Scan for the cell matching the given text and deliver its [X, Y] coordinate at center. 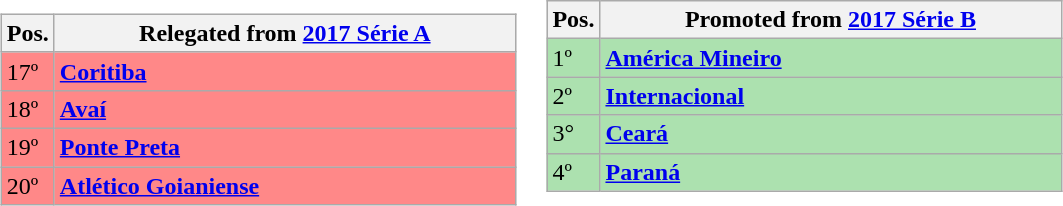
19º [28, 147]
17º [28, 71]
Ponte Preta [284, 147]
Paraná [830, 172]
Promoted from 2017 Série B [830, 20]
1º [574, 58]
Atlético Goianiense [284, 185]
20º [28, 185]
2º [574, 96]
Avaí [284, 109]
Internacional [830, 96]
3° [574, 134]
Ceará [830, 134]
Relegated from 2017 Série A [284, 33]
18º [28, 109]
4º [574, 172]
Coritiba [284, 71]
América Mineiro [830, 58]
